Provide the (x, y) coordinate of the cell's center where the given text is located.  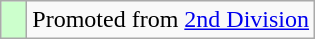
Promoted from 2nd Division (171, 20)
